For the text-containing cell, return its midpoint in (x, y) coordinate format. 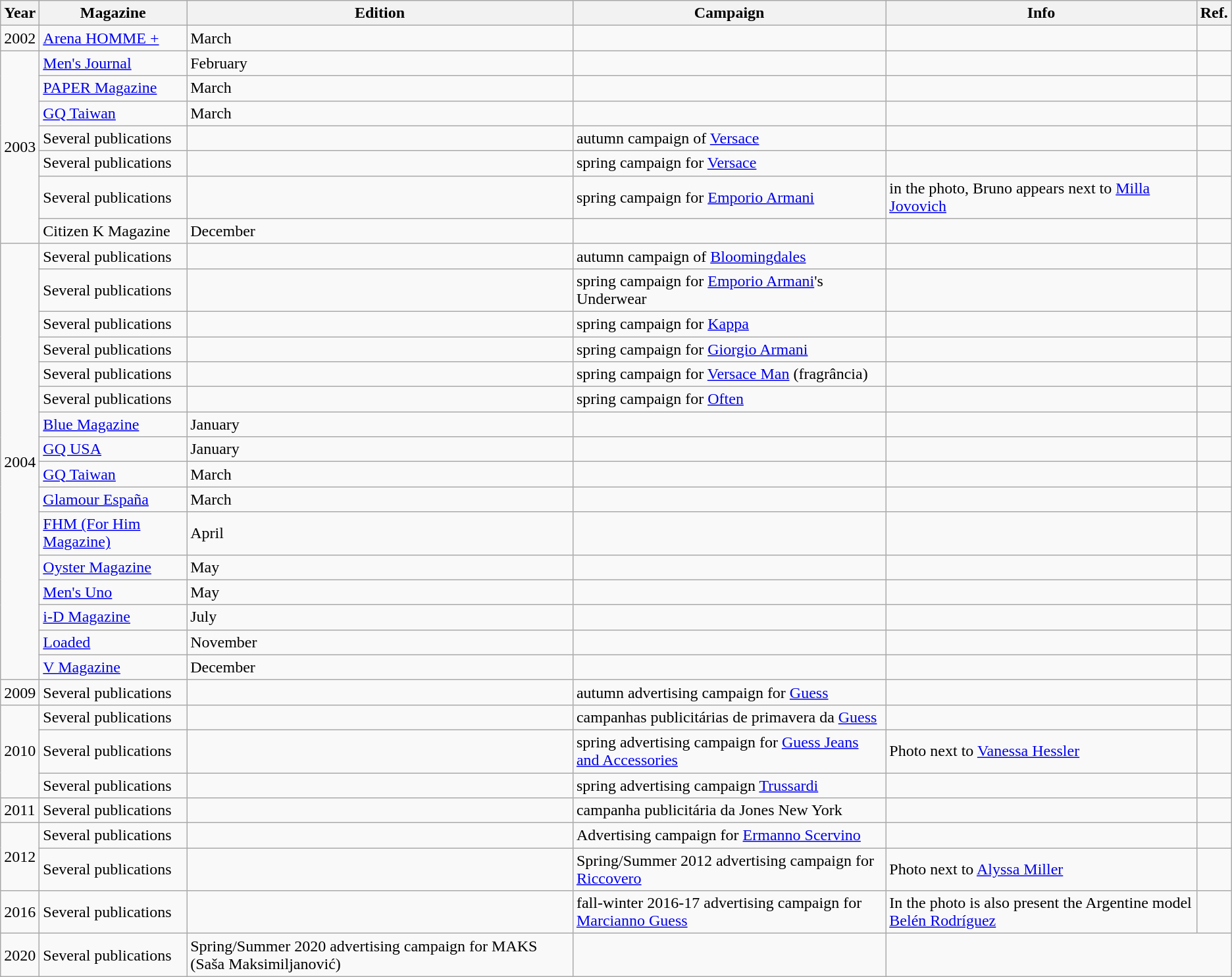
autumn campaign of Versace (729, 138)
Oyster Magazine (113, 567)
2011 (20, 811)
spring advertising campaign for Guess Jeans and Accessories (729, 751)
Blue Magazine (113, 424)
Spring/Summer 2020 advertising campaign for MAKS (Saša Maksimiljanović) (380, 955)
2020 (20, 955)
FHM (For Him Magazine) (113, 533)
February (380, 63)
Spring/Summer 2012 advertising campaign for Riccovero (729, 870)
2002 (20, 38)
PAPER Magazine (113, 88)
Campaign (729, 13)
spring campaign for Kappa (729, 324)
i-D Magazine (113, 617)
Photo next to Vanessa Hessler (1041, 751)
November (380, 642)
Edition (380, 13)
autumn advertising campaign for Guess (729, 692)
V Magazine (113, 667)
spring campaign for Versace (729, 163)
Men's Journal (113, 63)
spring campaign for Versace Man (fragrância) (729, 374)
Magazine (113, 13)
spring campaign for Often (729, 399)
2012 (20, 857)
Men's Uno (113, 592)
spring campaign for Giorgio Armani (729, 349)
Info (1041, 13)
Photo next to Alyssa Miller (1041, 870)
Ref. (1214, 13)
Year (20, 13)
2009 (20, 692)
campanha publicitária da Jones New York (729, 811)
2004 (20, 462)
Advertising campaign for Ermanno Scervino (729, 836)
In the photo is also present the Argentine model Belén Rodríguez (1041, 912)
GQ USA (113, 449)
campanhas publicitárias de primavera da Guess (729, 717)
2016 (20, 912)
Arena HOMME + (113, 38)
July (380, 617)
spring campaign for Emporio Armani's Underwear (729, 289)
Glamour España (113, 499)
Loaded (113, 642)
fall-winter 2016-17 advertising campaign for Marcianno Guess (729, 912)
spring campaign for Emporio Armani (729, 197)
April (380, 533)
2003 (20, 147)
Citizen K Magazine (113, 231)
in the photo, Bruno appears next to Milla Jovovich (1041, 197)
2010 (20, 751)
spring advertising campaign Trussardi (729, 785)
autumn campaign of Bloomingdales (729, 256)
